Return (X, Y) of the center of cell containing provided text 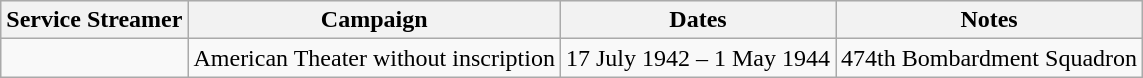
Service Streamer (94, 20)
474th Bombardment Squadron (990, 58)
Notes (990, 20)
American Theater without inscription (374, 58)
Campaign (374, 20)
Dates (698, 20)
17 July 1942 – 1 May 1944 (698, 58)
